Extract the [X, Y] coordinate from the center of the cell holding the provided text.  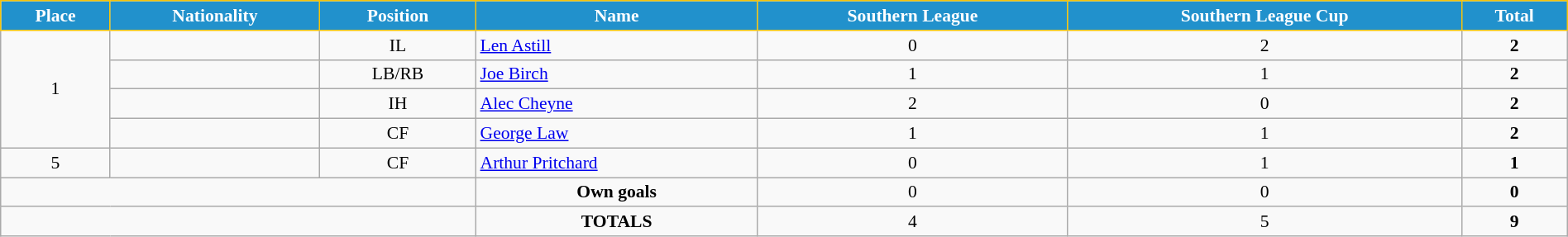
Position [399, 16]
Nationality [215, 16]
TOTALS [616, 222]
Place [56, 16]
9 [1514, 222]
Arthur Pritchard [616, 163]
Southern League [913, 16]
Len Astill [616, 45]
George Law [616, 134]
Own goals [616, 192]
Joe Birch [616, 74]
Alec Cheyne [616, 104]
IL [399, 45]
4 [913, 222]
IH [399, 104]
LB/RB [399, 74]
Southern League Cup [1264, 16]
Total [1514, 16]
Name [616, 16]
